Capture the cell that displays the provided text and extract its (x, y) central coordinate. 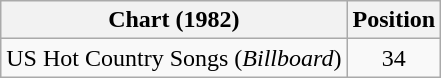
34 (394, 58)
Chart (1982) (174, 20)
Position (394, 20)
US Hot Country Songs (Billboard) (174, 58)
